Search for the cell housing the specified text and yield its [x, y] center coordinate. 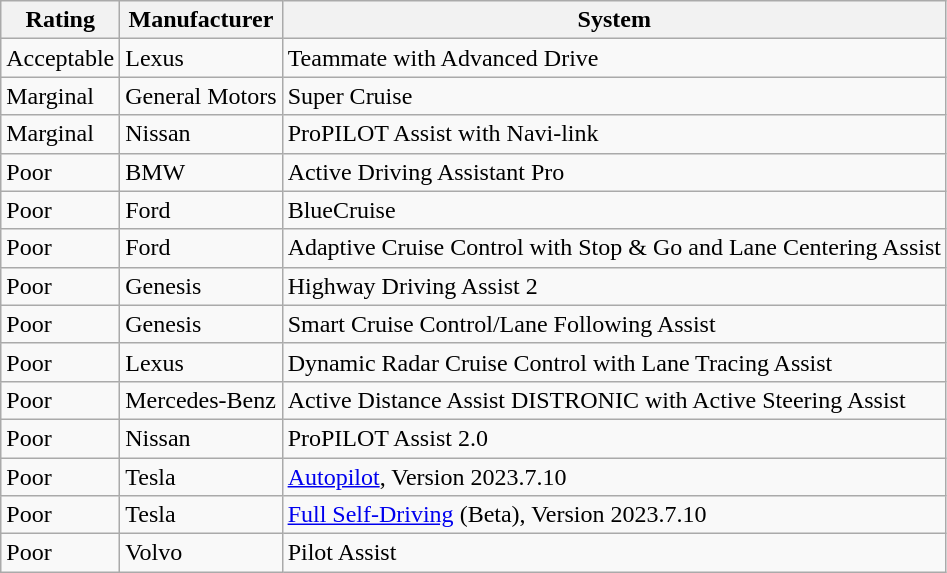
BlueCruise [614, 210]
Mercedes-Benz [201, 400]
Rating [60, 20]
Adaptive Cruise Control with Stop & Go and Lane Centering Assist [614, 248]
ProPILOT Assist 2.0 [614, 438]
Volvo [201, 553]
Active Distance Assist DISTRONIC with Active Steering Assist [614, 400]
Active Driving Assistant Pro [614, 172]
Teammate with Advanced Drive [614, 58]
Full Self-Driving (Beta), Version 2023.7.10 [614, 515]
Highway Driving Assist 2 [614, 286]
System [614, 20]
Super Cruise [614, 96]
Pilot Assist [614, 553]
Acceptable [60, 58]
Autopilot, Version 2023.7.10 [614, 477]
General Motors [201, 96]
ProPILOT Assist with Navi-link [614, 134]
Manufacturer [201, 20]
Dynamic Radar Cruise Control with Lane Tracing Assist [614, 362]
BMW [201, 172]
Smart Cruise Control/Lane Following Assist [614, 324]
